Extract the [x, y] coordinate from the center of the cell holding the provided text.  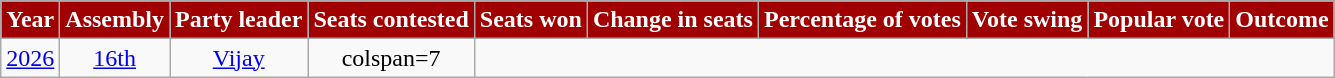
Outcome [1282, 20]
2026 [30, 58]
Percentage of votes [862, 20]
Vijay [239, 58]
Popular vote [1159, 20]
Party leader [239, 20]
Seats won [530, 20]
Year [30, 20]
Vote swing [1027, 20]
Assembly [115, 20]
Seats contested [391, 20]
Change in seats [672, 20]
16th [115, 58]
colspan=7 [391, 58]
